Provide the [X, Y] coordinate of the cell's center where the given text is located.  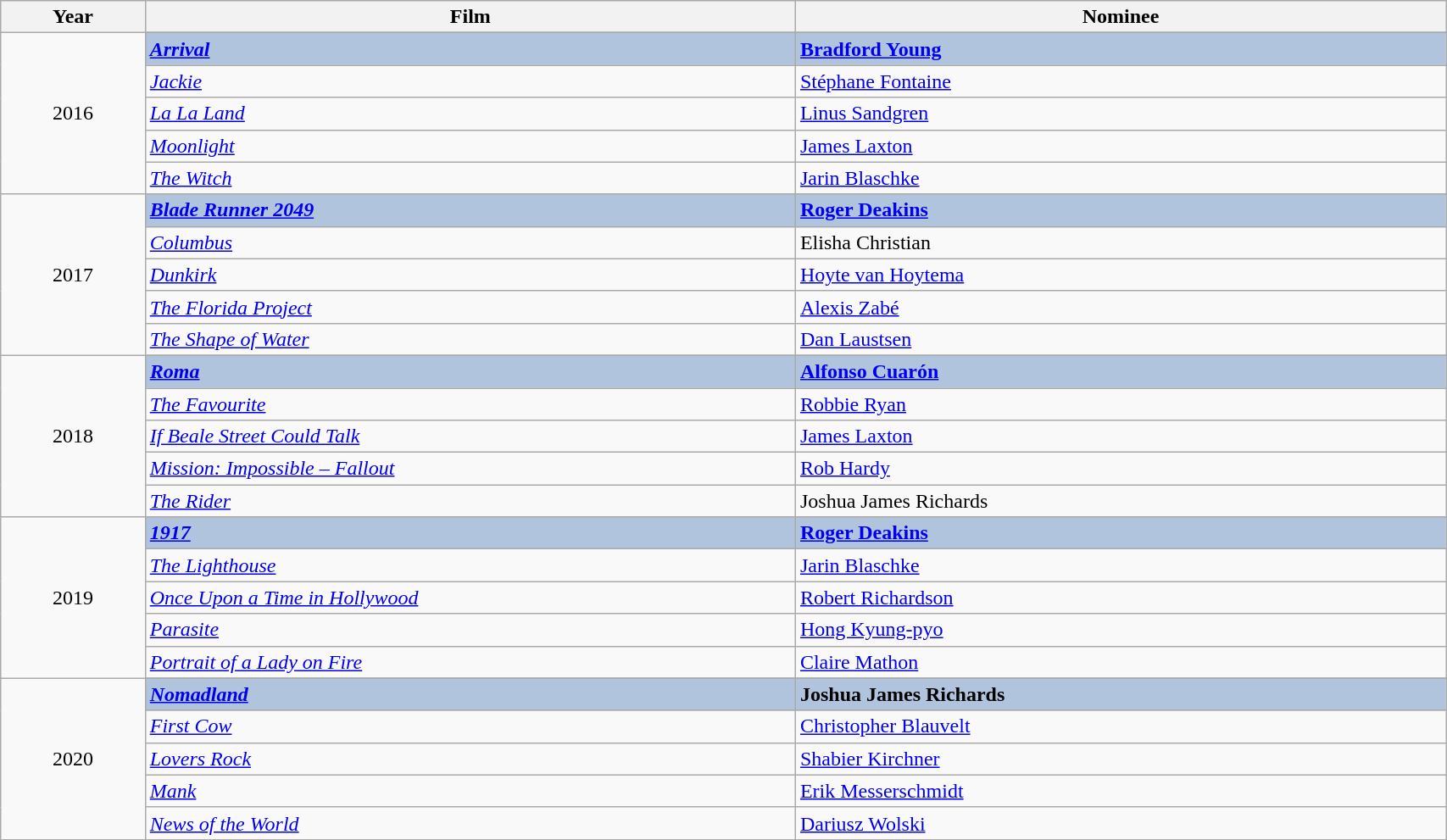
The Rider [470, 501]
2016 [73, 114]
Christopher Blauvelt [1121, 726]
2019 [73, 598]
Dunkirk [470, 275]
First Cow [470, 726]
Mank [470, 791]
Lovers Rock [470, 759]
News of the World [470, 823]
2020 [73, 759]
Erik Messerschmidt [1121, 791]
Nomadland [470, 694]
The Shape of Water [470, 339]
Bradford Young [1121, 49]
Jackie [470, 81]
1917 [470, 533]
The Favourite [470, 404]
Robert Richardson [1121, 598]
Moonlight [470, 146]
Linus Sandgren [1121, 114]
Elisha Christian [1121, 242]
Mission: Impossible – Fallout [470, 469]
The Lighthouse [470, 565]
Portrait of a Lady on Fire [470, 662]
Once Upon a Time in Hollywood [470, 598]
Alexis Zabé [1121, 307]
Shabier Kirchner [1121, 759]
La La Land [470, 114]
The Witch [470, 178]
Alfonso Cuarón [1121, 371]
2018 [73, 436]
Parasite [470, 630]
Nominee [1121, 17]
Rob Hardy [1121, 469]
Columbus [470, 242]
Film [470, 17]
Hong Kyung-pyo [1121, 630]
Claire Mathon [1121, 662]
Stéphane Fontaine [1121, 81]
The Florida Project [470, 307]
Hoyte van Hoytema [1121, 275]
Arrival [470, 49]
2017 [73, 275]
Robbie Ryan [1121, 404]
Roma [470, 371]
Dariusz Wolski [1121, 823]
Blade Runner 2049 [470, 210]
Dan Laustsen [1121, 339]
If Beale Street Could Talk [470, 437]
Year [73, 17]
